Search for the cell housing the specified text and yield its (x, y) center coordinate. 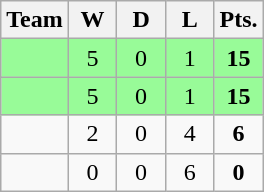
D (142, 20)
L (190, 20)
4 (190, 134)
W (92, 20)
Team (35, 20)
Pts. (238, 20)
2 (92, 134)
